Identify which cell holds the provided text, then report its (x, y) central coordinate. 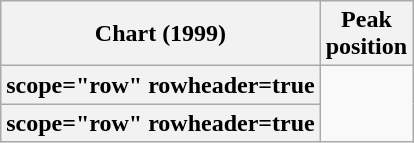
Chart (1999) (160, 34)
Peakposition (366, 34)
